Return the (x, y) coordinate for the center point of the cell that contains the specified text.  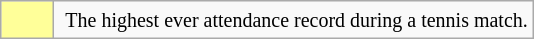
The highest ever attendance record during a tennis match. (294, 20)
